Provide the [x, y] coordinate of the cell's center where the given text is located.  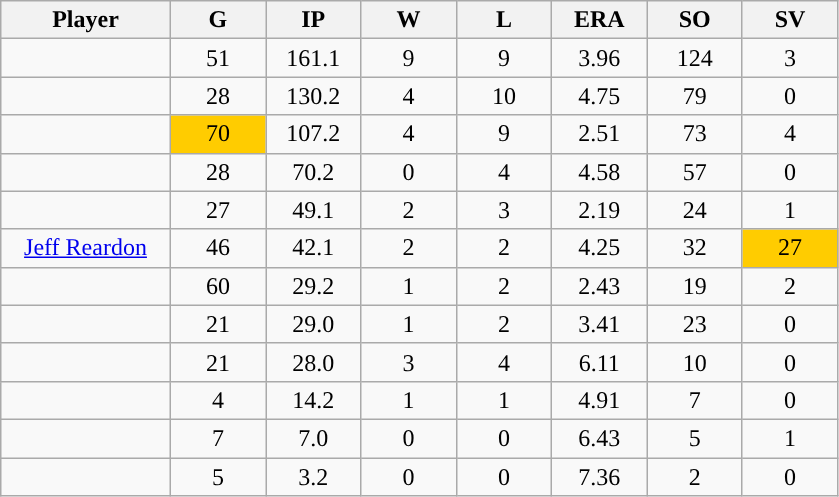
19 [694, 286]
2.51 [600, 134]
29.0 [314, 324]
79 [694, 96]
3.96 [600, 58]
SV [790, 20]
4.91 [600, 400]
7.36 [600, 477]
Player [86, 20]
32 [694, 248]
3.41 [600, 324]
107.2 [314, 134]
Jeff Reardon [86, 248]
6.11 [600, 362]
W [408, 20]
IP [314, 20]
70 [218, 134]
23 [694, 324]
ERA [600, 20]
14.2 [314, 400]
46 [218, 248]
51 [218, 58]
28.0 [314, 362]
4.75 [600, 96]
L [504, 20]
SO [694, 20]
161.1 [314, 58]
2.19 [600, 210]
73 [694, 134]
G [218, 20]
29.2 [314, 286]
3.2 [314, 477]
6.43 [600, 438]
42.1 [314, 248]
7.0 [314, 438]
4.58 [600, 172]
130.2 [314, 96]
2.43 [600, 286]
70.2 [314, 172]
49.1 [314, 210]
57 [694, 172]
124 [694, 58]
24 [694, 210]
4.25 [600, 248]
60 [218, 286]
